Detect which cell encompasses the target text, then output its (x, y) center coordinate. 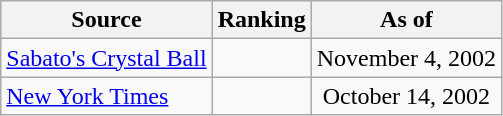
October 14, 2002 (406, 96)
As of (406, 20)
Sabato's Crystal Ball (106, 58)
November 4, 2002 (406, 58)
Source (106, 20)
New York Times (106, 96)
Ranking (262, 20)
